Capture the cell that displays the provided text and extract its [X, Y] central coordinate. 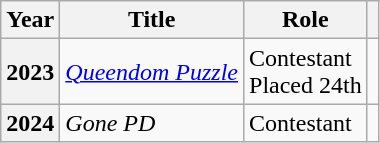
ContestantPlaced 24th [306, 72]
Contestant [306, 123]
Queendom Puzzle [152, 72]
Title [152, 20]
Role [306, 20]
Gone PD [152, 123]
2024 [30, 123]
2023 [30, 72]
Year [30, 20]
